For the text-containing cell, return its midpoint in [X, Y] coordinate format. 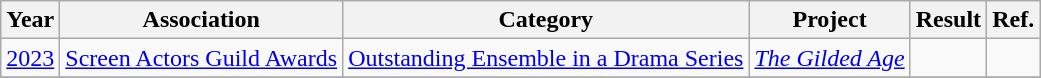
Year [30, 20]
The Gilded Age [830, 58]
Result [948, 20]
Association [202, 20]
Screen Actors Guild Awards [202, 58]
2023 [30, 58]
Project [830, 20]
Outstanding Ensemble in a Drama Series [546, 58]
Ref. [1014, 20]
Category [546, 20]
